Locate the cell with the specified text and output its [X, Y] center coordinate. 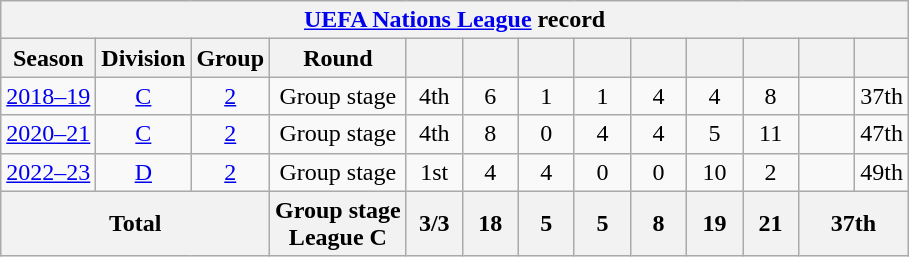
11 [771, 134]
18 [490, 224]
Group [230, 58]
2018–19 [48, 96]
Group stageLeague C [338, 224]
47th [882, 134]
10 [715, 172]
49th [882, 172]
6 [490, 96]
Total [136, 224]
2022–23 [48, 172]
2020–21 [48, 134]
3/3 [434, 224]
Round [338, 58]
21 [771, 224]
UEFA Nations League record [455, 20]
Season [48, 58]
19 [715, 224]
Division [144, 58]
D [144, 172]
1st [434, 172]
